Detect which cell encompasses the target text, then output its (X, Y) center coordinate. 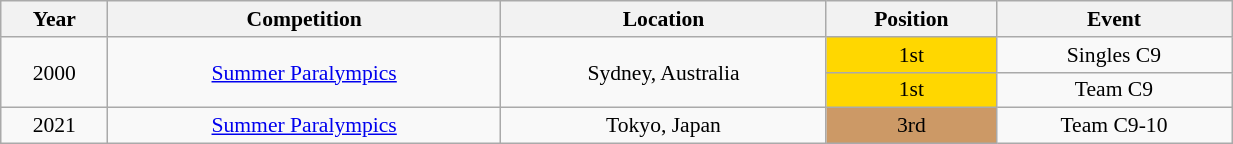
Event (1114, 19)
Year (54, 19)
3rd (911, 126)
Position (911, 19)
Team C9-10 (1114, 126)
2021 (54, 126)
Sydney, Australia (663, 72)
Tokyo, Japan (663, 126)
Competition (304, 19)
Location (663, 19)
2000 (54, 72)
Team C9 (1114, 90)
Singles C9 (1114, 55)
